Locate the cell with the specified text and output its (X, Y) center coordinate. 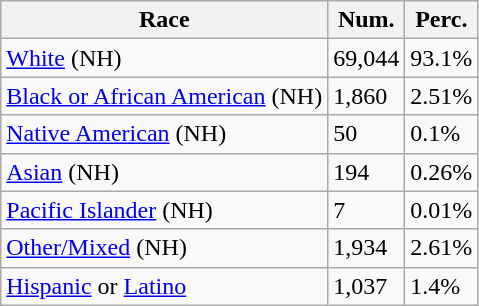
1,860 (366, 96)
0.01% (442, 210)
Pacific Islander (NH) (164, 210)
Race (164, 20)
50 (366, 134)
2.61% (442, 248)
93.1% (442, 58)
Native American (NH) (164, 134)
0.1% (442, 134)
1,934 (366, 248)
Perc. (442, 20)
1,037 (366, 286)
Other/Mixed (NH) (164, 248)
0.26% (442, 172)
Hispanic or Latino (164, 286)
Asian (NH) (164, 172)
7 (366, 210)
1.4% (442, 286)
Num. (366, 20)
White (NH) (164, 58)
69,044 (366, 58)
Black or African American (NH) (164, 96)
2.51% (442, 96)
194 (366, 172)
